From the cell containing the given text, extract its center point as [X, Y] coordinate. 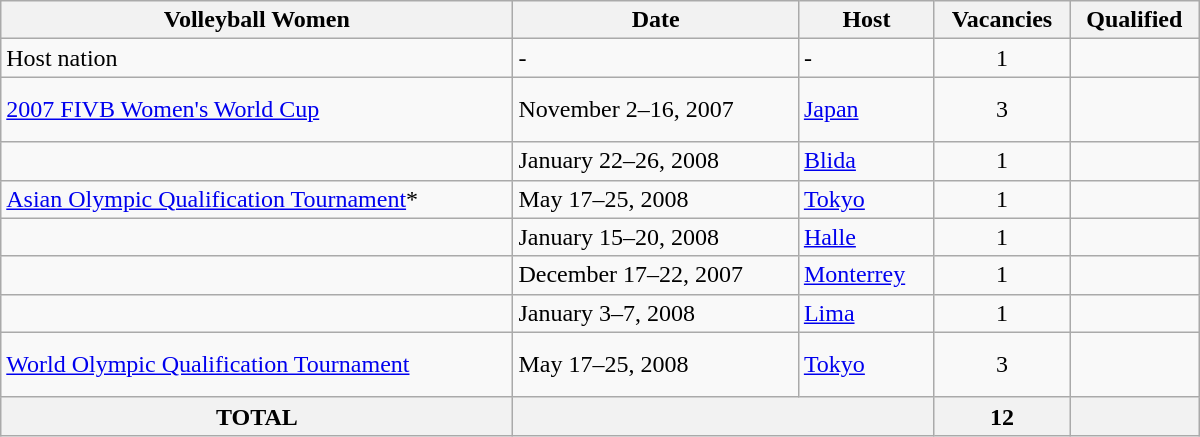
Halle [866, 237]
Blida [866, 161]
Date [656, 20]
Vacancies [1002, 20]
2007 FIVB Women's World Cup [257, 110]
Asian Olympic Qualification Tournament* [257, 199]
Japan [866, 110]
Volleyball Women [257, 20]
Qualified [1135, 20]
12 [1002, 416]
Monterrey [866, 275]
January 3–7, 2008 [656, 313]
November 2–16, 2007 [656, 110]
TOTAL [257, 416]
January 15–20, 2008 [656, 237]
World Olympic Qualification Tournament [257, 364]
Host nation [257, 58]
December 17–22, 2007 [656, 275]
January 22–26, 2008 [656, 161]
Lima [866, 313]
Host [866, 20]
